For the text-containing cell, return its midpoint in (X, Y) coordinate format. 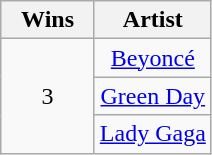
Lady Gaga (152, 134)
Green Day (152, 96)
Beyoncé (152, 58)
3 (48, 96)
Wins (48, 20)
Artist (152, 20)
